Extract the [X, Y] coordinate from the center of the cell holding the provided text.  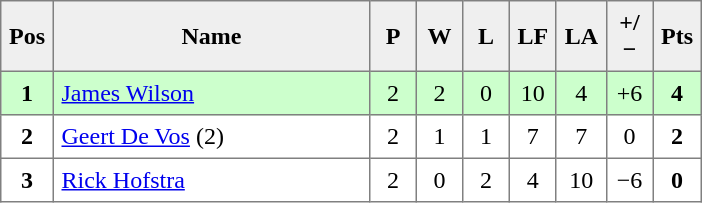
3 [27, 180]
W [439, 36]
P [393, 36]
Pos [27, 36]
James Wilson [211, 93]
+/− [629, 36]
Geert De Vos (2) [211, 137]
L [486, 36]
Rick Hofstra [211, 180]
Pts [677, 36]
−6 [629, 180]
+6 [629, 93]
LF [532, 36]
Name [211, 36]
LA [581, 36]
